Scan for the cell matching the given text and deliver its (X, Y) coordinate at center. 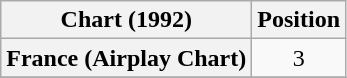
Position (299, 20)
France (Airplay Chart) (126, 58)
Chart (1992) (126, 20)
3 (299, 58)
